Capture the cell that displays the provided text and extract its (X, Y) central coordinate. 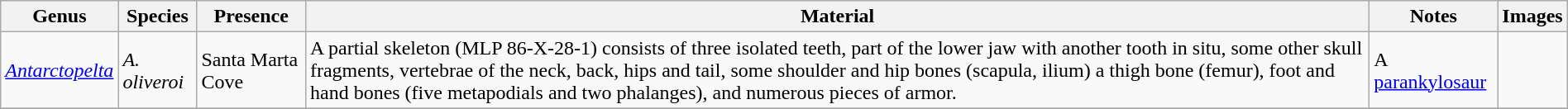
Presence (251, 17)
Notes (1434, 17)
Antarctopelta (60, 70)
Santa Marta Cove (251, 70)
Material (837, 17)
A parankylosaur (1434, 70)
A. oliveroi (157, 70)
Species (157, 17)
Images (1532, 17)
Genus (60, 17)
